Find where the given text appears and provide that cell's center as [X, Y] coordinate. 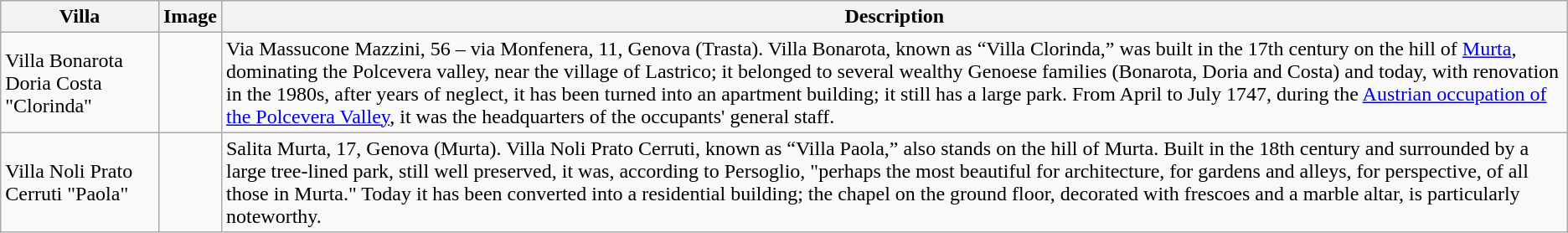
Villa Bonarota Doria Costa "Clorinda" [80, 82]
Image [189, 17]
Villa Noli Prato Cerruti "Paola" [80, 183]
Villa [80, 17]
Description [895, 17]
